Output the [X, Y] coordinate of the center of the cell containing the given text.  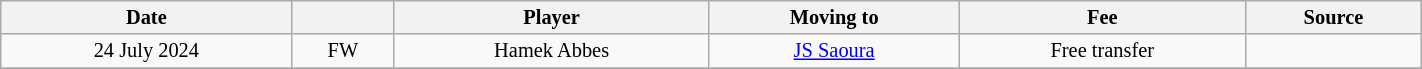
Source [1334, 17]
Moving to [834, 17]
24 July 2024 [146, 51]
Date [146, 17]
Hamek Abbes [552, 51]
FW [343, 51]
Fee [1102, 17]
JS Saoura [834, 51]
Free transfer [1102, 51]
Player [552, 17]
